Detect which cell encompasses the target text, then output its [x, y] center coordinate. 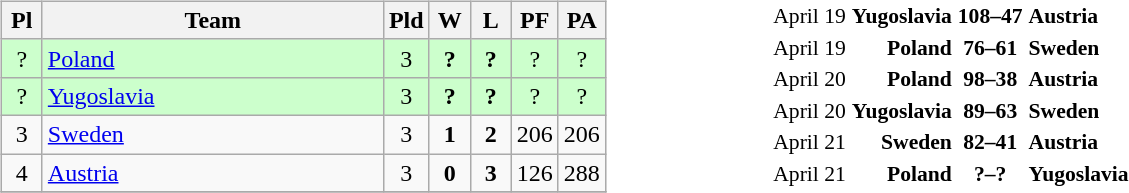
1 [450, 134]
98–38 [990, 79]
?–? [990, 173]
0 [450, 173]
Pl [22, 20]
Pld [406, 20]
76–61 [990, 47]
82–41 [990, 142]
2 [490, 134]
PA [582, 20]
4 [22, 173]
126 [534, 173]
W [450, 20]
PF [534, 20]
L [490, 20]
Team [212, 20]
288 [582, 173]
89–63 [990, 110]
108–47 [990, 16]
Austria [212, 173]
